Locate the cell with the specified text and output its [x, y] center coordinate. 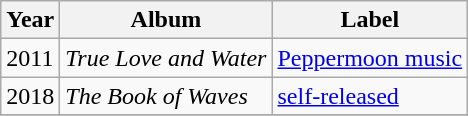
True Love and Water [166, 58]
Album [166, 20]
Label [370, 20]
self-released [370, 96]
2011 [30, 58]
Peppermoon music [370, 58]
2018 [30, 96]
The Book of Waves [166, 96]
Year [30, 20]
